Find where the given text appears and provide that cell's center as (x, y) coordinate. 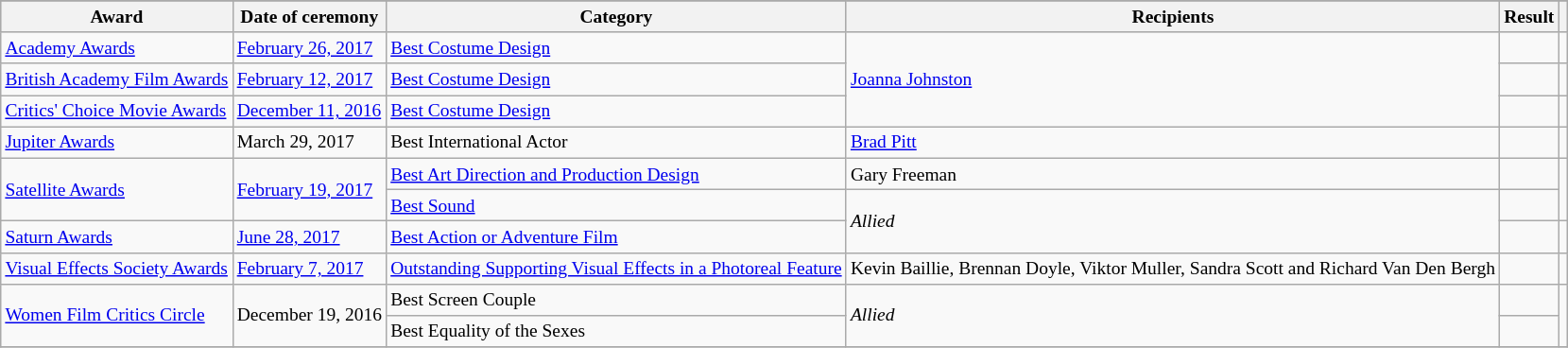
Satellite Awards (117, 189)
June 28, 2017 (310, 236)
March 29, 2017 (310, 142)
Best Action or Adventure Film (616, 236)
December 11, 2016 (310, 112)
February 7, 2017 (310, 269)
Recipients (1172, 17)
Date of ceremony (310, 17)
Women Film Critics Circle (117, 316)
Critics' Choice Movie Awards (117, 112)
Best Art Direction and Production Design (616, 174)
Saturn Awards (117, 236)
British Academy Film Awards (117, 79)
February 19, 2017 (310, 189)
Best Sound (616, 204)
Award (117, 17)
Best Screen Couple (616, 299)
Jupiter Awards (117, 142)
Category (616, 17)
Result (1529, 17)
Brad Pitt (1172, 142)
Visual Effects Society Awards (117, 269)
February 12, 2017 (310, 79)
Academy Awards (117, 47)
Best International Actor (616, 142)
Joanna Johnston (1172, 79)
Kevin Baillie, Brennan Doyle, Viktor Muller, Sandra Scott and Richard Van Den Bergh (1172, 269)
Best Equality of the Sexes (616, 331)
February 26, 2017 (310, 47)
Outstanding Supporting Visual Effects in a Photoreal Feature (616, 269)
December 19, 2016 (310, 316)
Gary Freeman (1172, 174)
